Determine the (X, Y) coordinate at the center of the cell enclosing the given text.  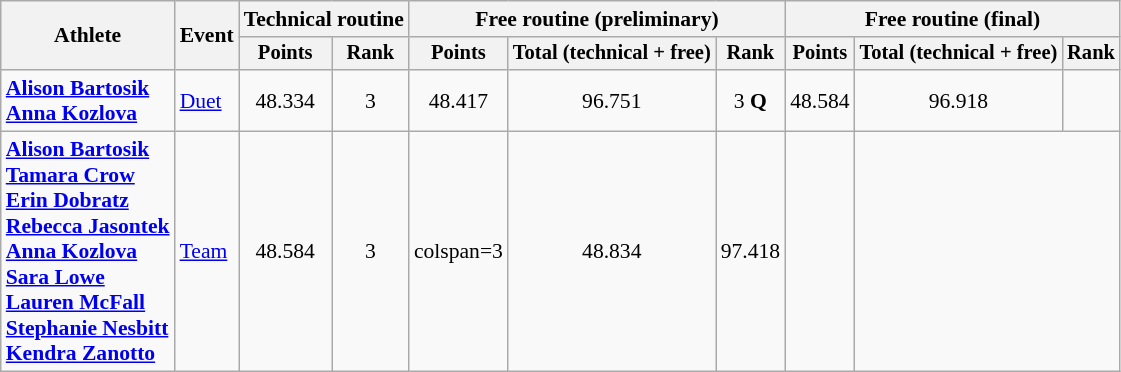
97.418 (750, 252)
Athlete (88, 36)
Free routine (final) (952, 19)
96.751 (612, 100)
colspan=3 (458, 252)
48.334 (286, 100)
Free routine (preliminary) (597, 19)
3 Q (750, 100)
Alison BartosikTamara CrowErin DobratzRebecca JasontekAnna KozlovaSara LoweLauren McFallStephanie NesbittKendra Zanotto (88, 252)
48.834 (612, 252)
Alison BartosikAnna Kozlova (88, 100)
Duet (207, 100)
Team (207, 252)
Event (207, 36)
96.918 (959, 100)
Technical routine (324, 19)
48.417 (458, 100)
